Return (x, y) of the center of cell containing provided text 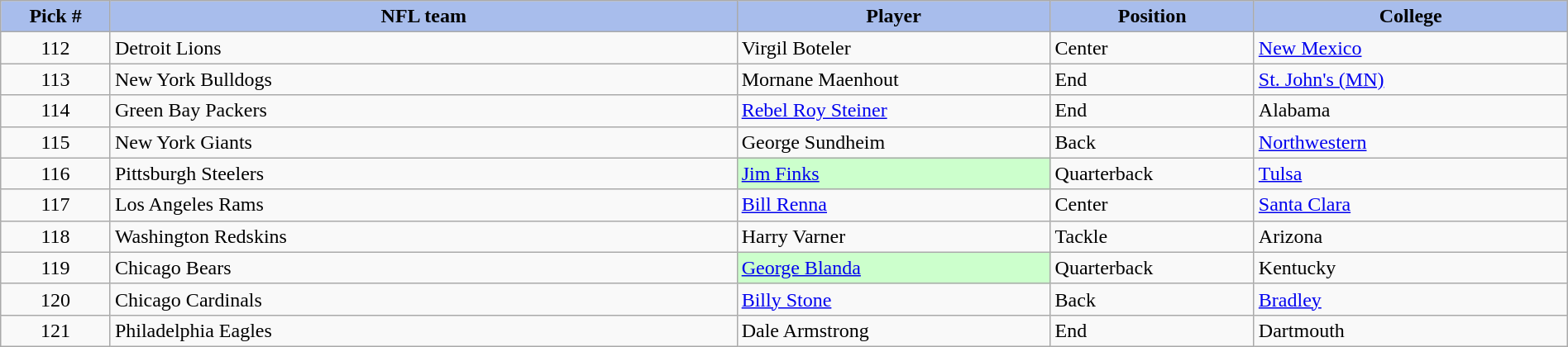
New York Giants (423, 142)
Billy Stone (893, 299)
Santa Clara (1411, 205)
New York Bulldogs (423, 79)
117 (56, 205)
116 (56, 173)
112 (56, 48)
Harry Varner (893, 236)
Dale Armstrong (893, 330)
Rebel Roy Steiner (893, 111)
George Blanda (893, 268)
Dartmouth (1411, 330)
Washington Redskins (423, 236)
Player (893, 17)
George Sundheim (893, 142)
Chicago Bears (423, 268)
Pick # (56, 17)
118 (56, 236)
Mornane Maenhout (893, 79)
Bradley (1411, 299)
Tackle (1152, 236)
Green Bay Packers (423, 111)
113 (56, 79)
Position (1152, 17)
Bill Renna (893, 205)
Chicago Cardinals (423, 299)
Jim Finks (893, 173)
Pittsburgh Steelers (423, 173)
120 (56, 299)
College (1411, 17)
Virgil Boteler (893, 48)
115 (56, 142)
119 (56, 268)
121 (56, 330)
Alabama (1411, 111)
Philadelphia Eagles (423, 330)
St. John's (MN) (1411, 79)
114 (56, 111)
Arizona (1411, 236)
Kentucky (1411, 268)
NFL team (423, 17)
Northwestern (1411, 142)
Detroit Lions (423, 48)
Los Angeles Rams (423, 205)
New Mexico (1411, 48)
Tulsa (1411, 173)
